Detect which cell encompasses the target text, then output its [X, Y] center coordinate. 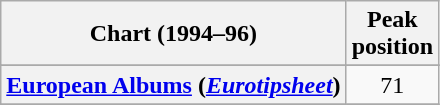
Peakposition [392, 34]
71 [392, 85]
Chart (1994–96) [174, 34]
European Albums (Eurotipsheet) [174, 85]
